Detect which cell encompasses the target text, then output its [x, y] center coordinate. 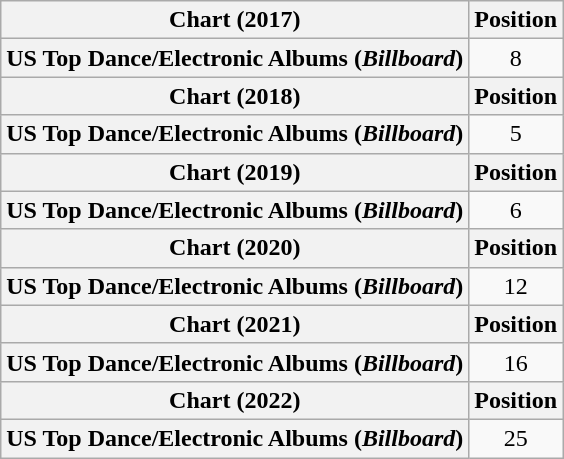
Chart (2022) [235, 400]
Chart (2019) [235, 172]
6 [516, 210]
12 [516, 286]
8 [516, 58]
Chart (2020) [235, 248]
Chart (2018) [235, 96]
Chart (2021) [235, 324]
25 [516, 438]
5 [516, 134]
Chart (2017) [235, 20]
16 [516, 362]
